Search for the cell housing the specified text and yield its [x, y] center coordinate. 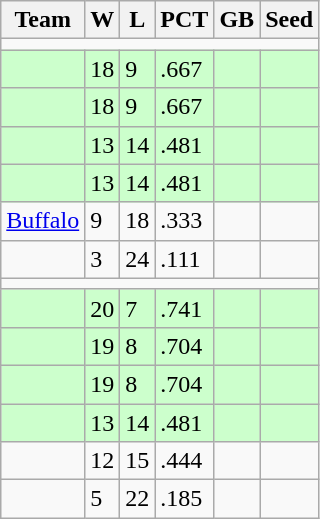
Seed [290, 20]
3 [102, 259]
7 [138, 308]
.333 [184, 221]
.185 [184, 499]
GB [237, 20]
15 [138, 461]
12 [102, 461]
PCT [184, 20]
.741 [184, 308]
Buffalo [43, 221]
.111 [184, 259]
20 [102, 308]
5 [102, 499]
Team [43, 20]
.444 [184, 461]
22 [138, 499]
24 [138, 259]
W [102, 20]
L [138, 20]
